Return the [X, Y] coordinate for the center point of the cell that contains the specified text.  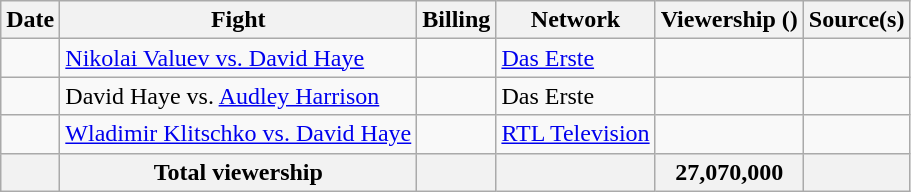
Source(s) [856, 20]
Date [30, 20]
Fight [238, 20]
Viewership () [729, 20]
Billing [456, 20]
Network [576, 20]
Wladimir Klitschko vs. David Haye [238, 134]
Total viewership [238, 172]
David Haye vs. Audley Harrison [238, 96]
27,070,000 [729, 172]
Nikolai Valuev vs. David Haye [238, 58]
RTL Television [576, 134]
